Output the (x, y) coordinate of the center of the cell containing the given text.  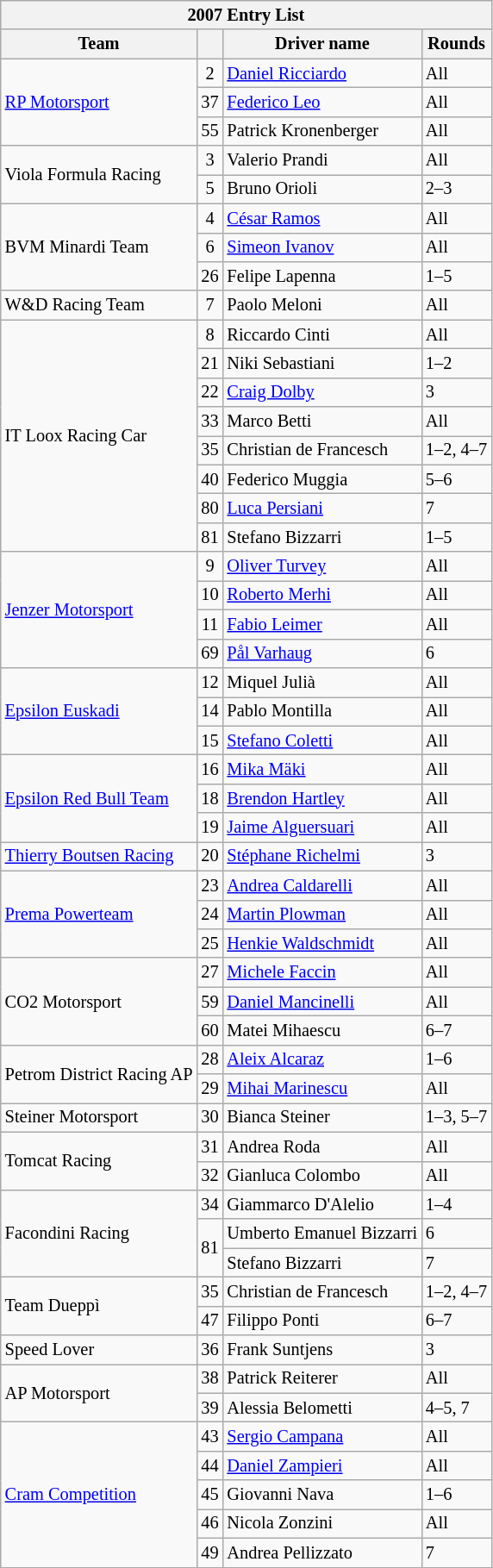
33 (209, 422)
Driver name (322, 44)
IT Loox Racing Car (99, 436)
Andrea Caldarelli (322, 885)
Alessia Belometti (322, 1408)
31 (209, 1146)
2 (209, 73)
Miquel Julià (322, 682)
23 (209, 885)
Speed Lover (99, 1350)
27 (209, 972)
43 (209, 1437)
Team Dueppì (99, 1305)
60 (209, 1030)
W&D Racing Team (99, 305)
Simeon Ivanov (322, 247)
Sergio Campana (322, 1437)
Filippo Ponti (322, 1321)
21 (209, 363)
Viola Formula Racing (99, 174)
16 (209, 769)
15 (209, 740)
Felipe Lapenna (322, 276)
1–4 (457, 1204)
37 (209, 102)
4–5, 7 (457, 1408)
69 (209, 653)
Epsilon Red Bull Team (99, 798)
Oliver Turvey (322, 566)
Facondini Racing (99, 1233)
20 (209, 856)
2–3 (457, 189)
10 (209, 595)
Andrea Pellizzato (322, 1552)
Stéphane Richelmi (322, 856)
RP Motorsport (99, 102)
Riccardo Cinti (322, 334)
40 (209, 479)
Team (99, 44)
Prema Powerteam (99, 914)
18 (209, 798)
47 (209, 1321)
Luca Persiani (322, 508)
Federico Leo (322, 102)
Fabio Leimer (322, 624)
1–3, 5–7 (457, 1117)
80 (209, 508)
5–6 (457, 479)
11 (209, 624)
12 (209, 682)
28 (209, 1059)
Valerio Prandi (322, 160)
46 (209, 1523)
Bruno Orioli (322, 189)
Pål Varhaug (322, 653)
39 (209, 1408)
Patrick Reiterer (322, 1378)
Nicola Zonzini (322, 1523)
4 (209, 218)
Gianluca Colombo (322, 1176)
Petrom District Racing AP (99, 1074)
55 (209, 131)
22 (209, 392)
Mihai Marinescu (322, 1089)
9 (209, 566)
Steiner Motorsport (99, 1117)
32 (209, 1176)
AP Motorsport (99, 1393)
49 (209, 1552)
Daniel Ricciardo (322, 73)
Bianca Steiner (322, 1117)
Matei Mihaescu (322, 1030)
Niki Sebastiani (322, 363)
26 (209, 276)
Federico Muggia (322, 479)
Paolo Meloni (322, 305)
Cram Competition (99, 1495)
Frank Suntjens (322, 1350)
Stefano Coletti (322, 740)
Michele Faccin (322, 972)
Giovanni Nava (322, 1495)
59 (209, 1002)
Tomcat Racing (99, 1160)
César Ramos (322, 218)
Brendon Hartley (322, 798)
Umberto Emanuel Bizzarri (322, 1234)
CO2 Motorsport (99, 1002)
Aleix Alcaraz (322, 1059)
1–2 (457, 363)
Patrick Kronenberger (322, 131)
Daniel Zampieri (322, 1465)
38 (209, 1378)
Jaime Alguersuari (322, 828)
36 (209, 1350)
Daniel Mancinelli (322, 1002)
24 (209, 915)
Craig Dolby (322, 392)
14 (209, 711)
2007 Entry List (246, 15)
25 (209, 943)
34 (209, 1204)
Thierry Boutsen Racing (99, 856)
Marco Betti (322, 422)
Mika Mäki (322, 769)
30 (209, 1117)
Pablo Montilla (322, 711)
29 (209, 1089)
BVM Minardi Team (99, 247)
Martin Plowman (322, 915)
Epsilon Euskadi (99, 710)
Jenzer Motorsport (99, 610)
44 (209, 1465)
Roberto Merhi (322, 595)
Henkie Waldschmidt (322, 943)
Giammarco D'Alelio (322, 1204)
Rounds (457, 44)
8 (209, 334)
5 (209, 189)
19 (209, 828)
45 (209, 1495)
Andrea Roda (322, 1146)
